Detect which cell encompasses the target text, then output its [X, Y] center coordinate. 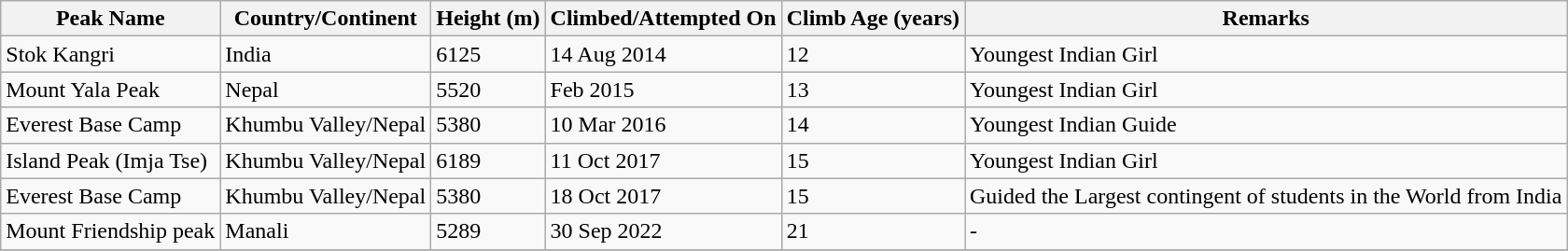
13 [873, 90]
Feb 2015 [663, 90]
5520 [488, 90]
10 Mar 2016 [663, 125]
Youngest Indian Guide [1266, 125]
Manali [326, 231]
Height (m) [488, 19]
5289 [488, 231]
21 [873, 231]
Country/Continent [326, 19]
Mount Yala Peak [110, 90]
14 [873, 125]
Climb Age (years) [873, 19]
Peak Name [110, 19]
Island Peak (Imja Tse) [110, 160]
6189 [488, 160]
Stok Kangri [110, 54]
Nepal [326, 90]
Climbed/Attempted On [663, 19]
11 Oct 2017 [663, 160]
6125 [488, 54]
Remarks [1266, 19]
14 Aug 2014 [663, 54]
Guided the Largest contingent of students in the World from India [1266, 196]
18 Oct 2017 [663, 196]
Mount Friendship peak [110, 231]
India [326, 54]
30 Sep 2022 [663, 231]
- [1266, 231]
12 [873, 54]
